Search for the cell housing the specified text and yield its (x, y) center coordinate. 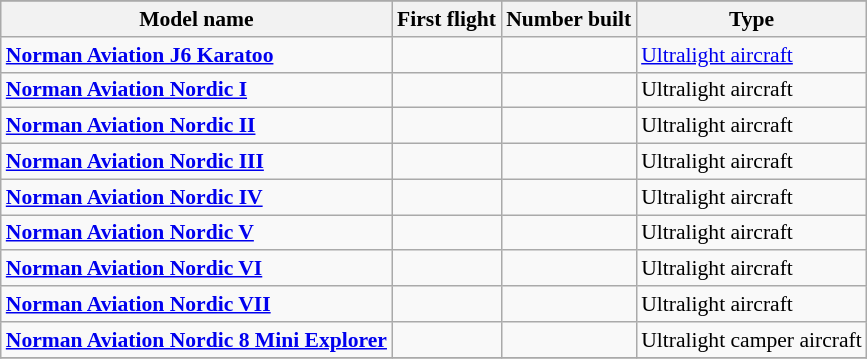
Norman Aviation Nordic VII (196, 304)
Norman Aviation Nordic V (196, 233)
Norman Aviation Nordic 8 Mini Explorer (196, 340)
Norman Aviation Nordic I (196, 90)
Norman Aviation Nordic IV (196, 197)
First flight (446, 19)
Ultralight camper aircraft (752, 340)
Type (752, 19)
Norman Aviation Nordic VI (196, 269)
Model name (196, 19)
Norman Aviation Nordic III (196, 162)
Norman Aviation J6 Karatoo (196, 55)
Number built (568, 19)
Norman Aviation Nordic II (196, 126)
